Locate the cell with the specified text and output its [x, y] center coordinate. 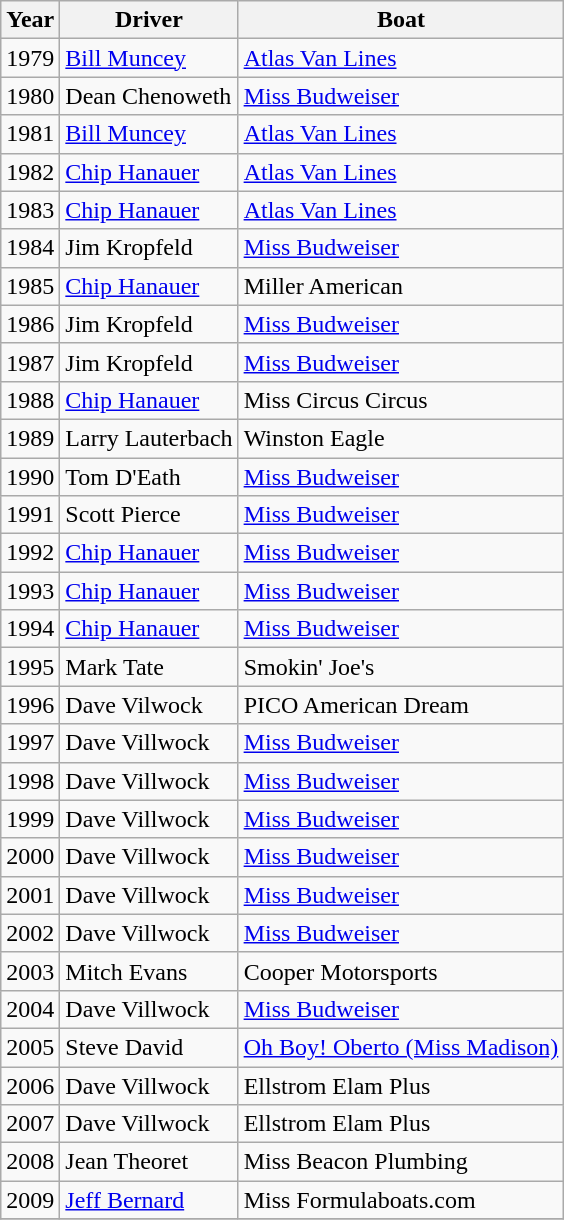
2009 [30, 1200]
1983 [30, 210]
2001 [30, 895]
Larry Lauterbach [149, 438]
Mitch Evans [149, 971]
PICO American Dream [401, 705]
Year [30, 20]
Mark Tate [149, 667]
1995 [30, 667]
Winston Eagle [401, 438]
2006 [30, 1085]
Dean Chenoweth [149, 96]
Oh Boy! Oberto (Miss Madison) [401, 1047]
1982 [30, 172]
1986 [30, 324]
Dave Vilwock [149, 705]
1998 [30, 781]
Jeff Bernard [149, 1200]
Miller American [401, 286]
1980 [30, 96]
2008 [30, 1162]
Miss Formulaboats.com [401, 1200]
1981 [30, 134]
1985 [30, 286]
1996 [30, 705]
1984 [30, 248]
1994 [30, 629]
Jean Theoret [149, 1162]
Miss Circus Circus [401, 400]
1989 [30, 438]
Tom D'Eath [149, 477]
Driver [149, 20]
1987 [30, 362]
Steve David [149, 1047]
1999 [30, 819]
1992 [30, 553]
Smokin' Joe's [401, 667]
1979 [30, 58]
1997 [30, 743]
2000 [30, 857]
2004 [30, 1009]
2007 [30, 1124]
1991 [30, 515]
Cooper Motorsports [401, 971]
2002 [30, 933]
1990 [30, 477]
Miss Beacon Plumbing [401, 1162]
2003 [30, 971]
1993 [30, 591]
Scott Pierce [149, 515]
Boat [401, 20]
2005 [30, 1047]
1988 [30, 400]
